Pinpoint the cell where the given text exists, returning its (X, Y) midpoint coordinate. 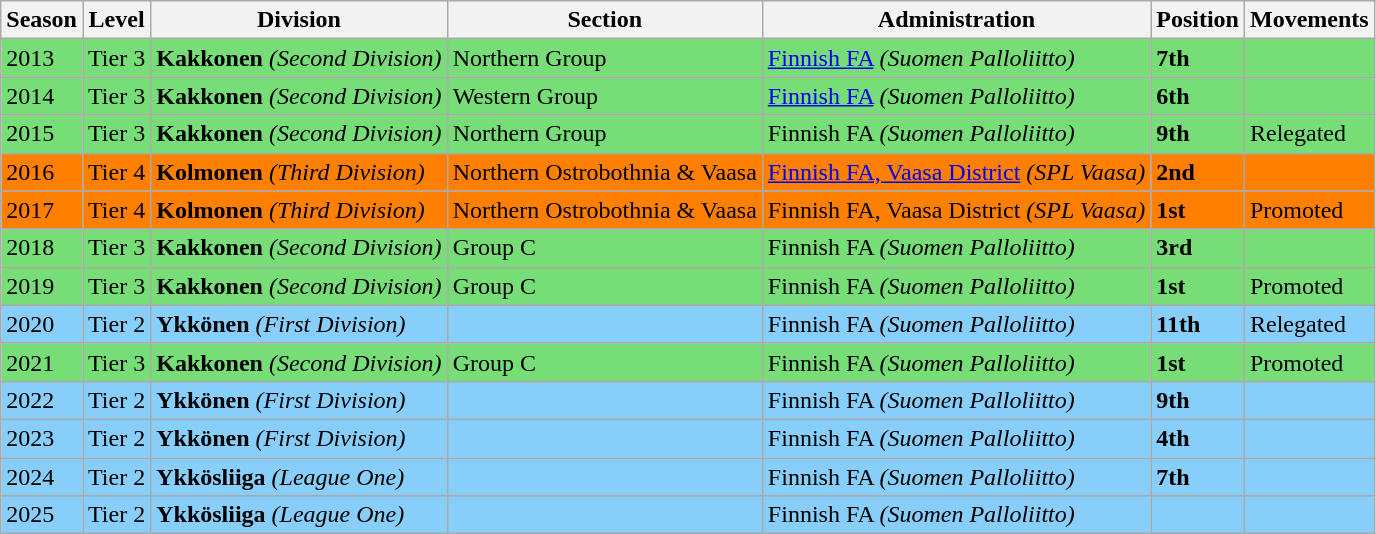
2nd (1198, 172)
Section (604, 20)
2021 (42, 362)
2019 (42, 286)
2023 (42, 438)
6th (1198, 96)
2015 (42, 134)
Level (116, 20)
4th (1198, 438)
2014 (42, 96)
Administration (956, 20)
2013 (42, 58)
2017 (42, 210)
Season (42, 20)
Position (1198, 20)
2018 (42, 248)
Division (299, 20)
2016 (42, 172)
Western Group (604, 96)
11th (1198, 324)
2024 (42, 477)
2025 (42, 515)
Movements (1309, 20)
3rd (1198, 248)
2022 (42, 400)
2020 (42, 324)
